Detect which cell encompasses the target text, then output its [x, y] center coordinate. 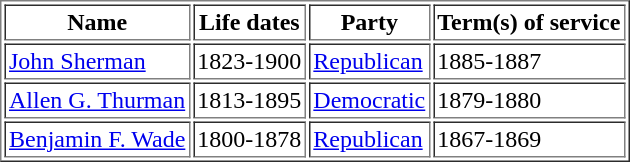
1867-1869 [529, 140]
Allen G. Thurman [96, 100]
Name [96, 22]
Benjamin F. Wade [96, 140]
Term(s) of service [529, 22]
1800-1878 [250, 140]
John Sherman [96, 62]
1823-1900 [250, 62]
1885-1887 [529, 62]
Party [370, 22]
Democratic [370, 100]
Life dates [250, 22]
1879-1880 [529, 100]
1813-1895 [250, 100]
